Find where the given text appears and provide that cell's center as [x, y] coordinate. 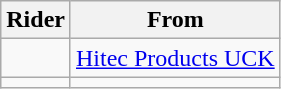
Hitec Products UCK [175, 58]
Rider [36, 20]
From [175, 20]
